Pinpoint the cell where the given text exists, returning its [x, y] midpoint coordinate. 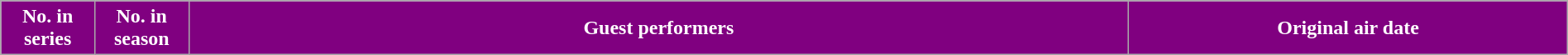
Guest performers [658, 28]
Original air date [1348, 28]
No. inseason [141, 28]
No. inseries [48, 28]
